For the text-containing cell, return its midpoint in (x, y) coordinate format. 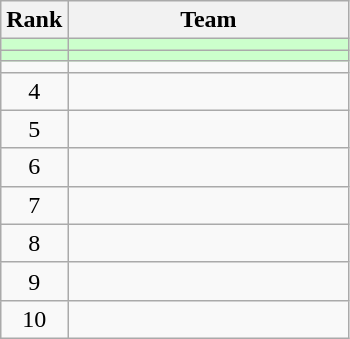
6 (34, 167)
7 (34, 205)
8 (34, 243)
4 (34, 91)
10 (34, 319)
5 (34, 129)
Rank (34, 20)
Team (208, 20)
9 (34, 281)
